Pinpoint the cell where the given text exists, returning its [X, Y] midpoint coordinate. 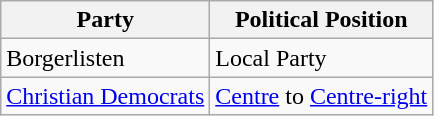
Party [106, 20]
Centre to Centre-right [322, 96]
Christian Democrats [106, 96]
Political Position [322, 20]
Borgerlisten [106, 58]
Local Party [322, 58]
